Identify which cell holds the provided text, then report its (x, y) central coordinate. 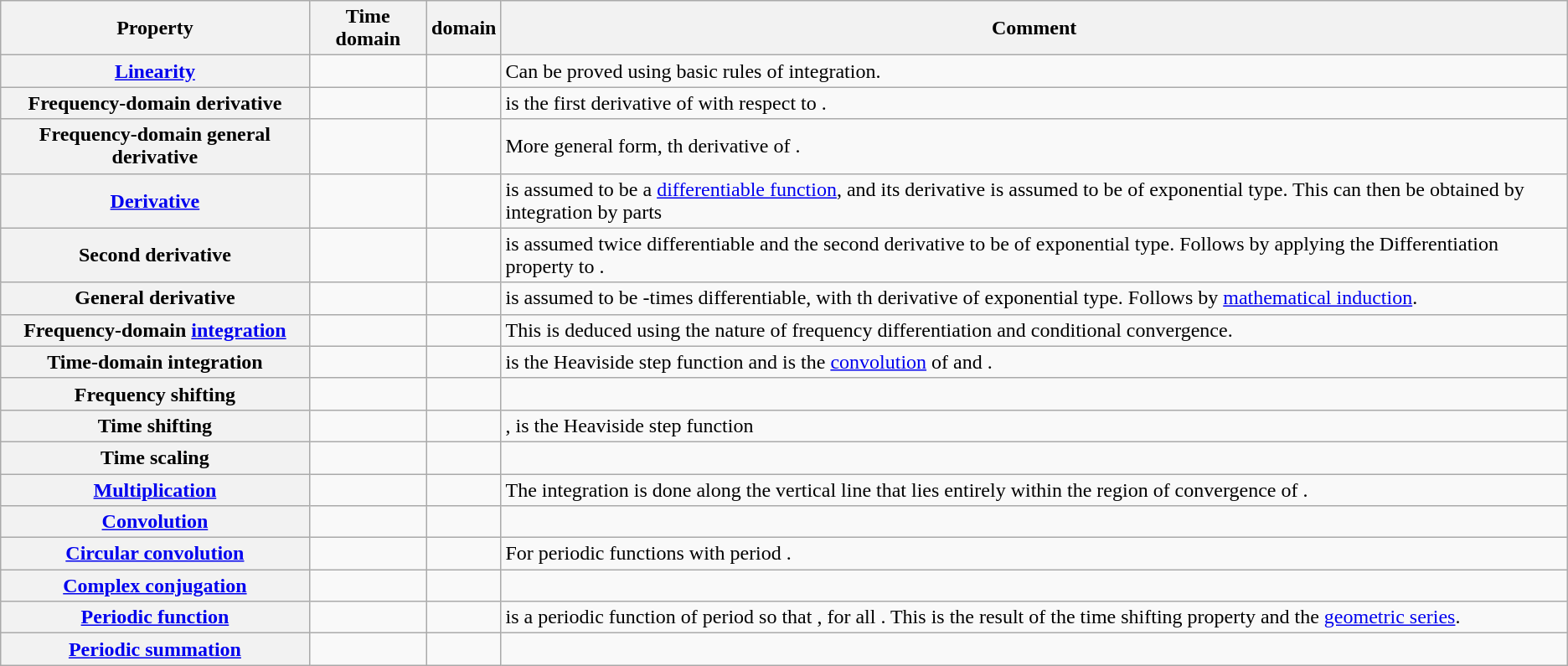
Frequency-domain integration (155, 330)
Frequency-domain derivative (155, 103)
Property (155, 28)
is the Heaviside step function and is the convolution of and . (1034, 362)
is a periodic function of period so that , for all . This is the result of the time shifting property and the geometric series. (1034, 617)
Time-domain integration (155, 362)
Frequency shifting (155, 394)
Multiplication (155, 490)
General derivative (155, 298)
Comment (1034, 28)
Frequency-domain general derivative (155, 146)
Periodic function (155, 617)
domain (464, 28)
More general form, th derivative of . (1034, 146)
Complex conjugation (155, 586)
Circular convolution (155, 554)
Linearity (155, 71)
Time shifting (155, 426)
Time scaling (155, 457)
Can be proved using basic rules of integration. (1034, 71)
Derivative (155, 201)
is assumed twice differentiable and the second derivative to be of exponential type. Follows by applying the Differentiation property to . (1034, 255)
Convolution (155, 522)
For periodic functions with period . (1034, 554)
The integration is done along the vertical line that lies entirely within the region of convergence of . (1034, 490)
is the first derivative of with respect to . (1034, 103)
is assumed to be -times differentiable, with th derivative of exponential type. Follows by mathematical induction. (1034, 298)
, is the Heaviside step function (1034, 426)
This is deduced using the nature of frequency differentiation and conditional convergence. (1034, 330)
Periodic summation (155, 649)
Second derivative (155, 255)
Time domain (368, 28)
